Provide the (X, Y) coordinate of the cell's center where the given text is located.  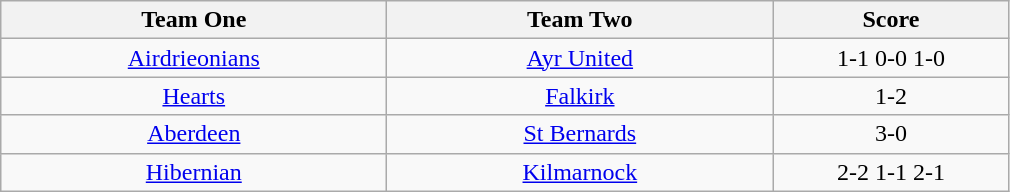
Score (891, 20)
3-0 (891, 134)
Aberdeen (194, 134)
Team One (194, 20)
Airdrieonians (194, 58)
Falkirk (580, 96)
Ayr United (580, 58)
Kilmarnock (580, 172)
1-1 0-0 1-0 (891, 58)
1-2 (891, 96)
Hearts (194, 96)
Team Two (580, 20)
Hibernian (194, 172)
St Bernards (580, 134)
2-2 1-1 2-1 (891, 172)
